Determine the (X, Y) coordinate at the center of the cell enclosing the given text.  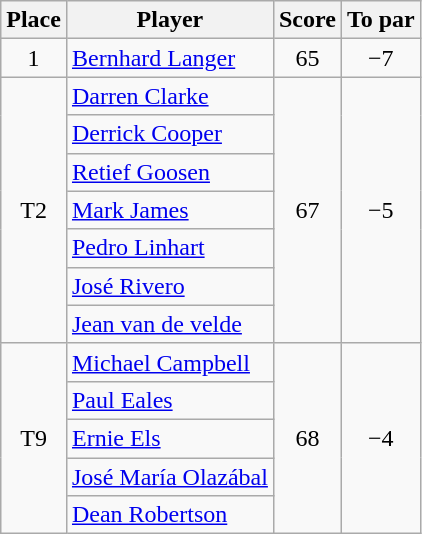
−7 (380, 58)
Mark James (170, 210)
To par (380, 20)
1 (34, 58)
T2 (34, 210)
67 (307, 210)
−4 (380, 438)
Retief Goosen (170, 172)
José María Olazábal (170, 477)
Player (170, 20)
T9 (34, 438)
Ernie Els (170, 438)
Pedro Linhart (170, 248)
−5 (380, 210)
Score (307, 20)
Bernhard Langer (170, 58)
Place (34, 20)
65 (307, 58)
Michael Campbell (170, 362)
José Rivero (170, 286)
Derrick Cooper (170, 134)
Darren Clarke (170, 96)
Jean van de velde (170, 324)
Dean Robertson (170, 515)
Paul Eales (170, 400)
68 (307, 438)
